Return [x, y] of the center of cell containing provided text 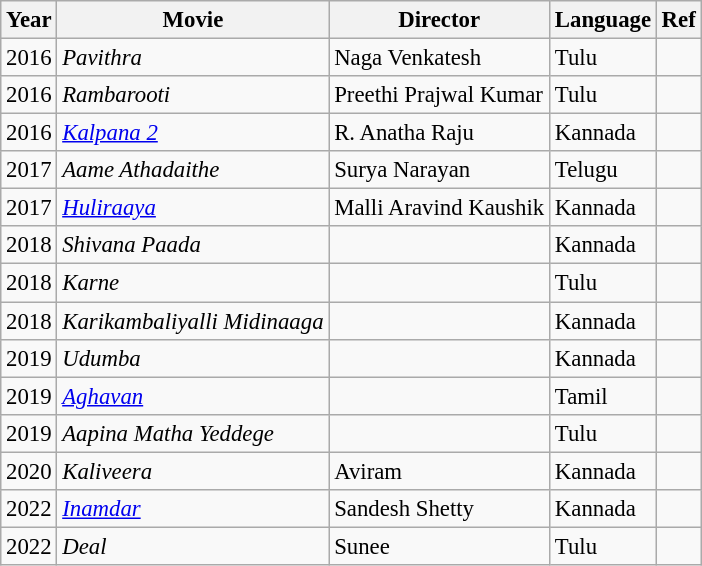
Telugu [604, 170]
Kaliveera [193, 471]
Naga Venkatesh [440, 58]
Udumba [193, 358]
Huliraaya [193, 208]
Sunee [440, 546]
Movie [193, 20]
Aviram [440, 471]
Preethi Prajwal Kumar [440, 95]
Inamdar [193, 509]
Aghavan [193, 396]
Director [440, 20]
Tamil [604, 396]
Karne [193, 283]
Language [604, 20]
Year [29, 20]
Surya Narayan [440, 170]
Aapina Matha Yeddege [193, 433]
R. Anatha Raju [440, 133]
Rambarooti [193, 95]
Deal [193, 546]
Karikambaliyalli Midinaaga [193, 321]
Shivana Paada [193, 245]
Malli Aravind Kaushik [440, 208]
Pavithra [193, 58]
Kalpana 2 [193, 133]
Ref [678, 20]
Aame Athadaithe [193, 170]
2020 [29, 471]
Sandesh Shetty [440, 509]
